Detect which cell encompasses the target text, then output its [X, Y] center coordinate. 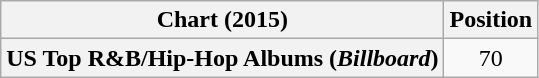
Position [491, 20]
US Top R&B/Hip-Hop Albums (Billboard) [222, 58]
Chart (2015) [222, 20]
70 [491, 58]
